Extract the (X, Y) coordinate from the center of the cell holding the provided text.  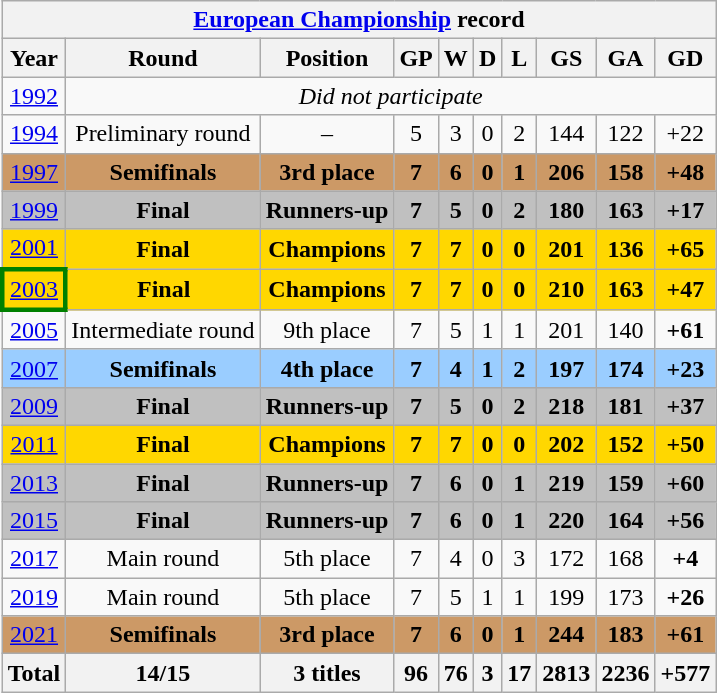
Did not participate (391, 96)
122 (626, 134)
2003 (34, 290)
Intermediate round (163, 330)
159 (626, 483)
220 (566, 521)
2236 (626, 673)
+22 (686, 134)
183 (626, 635)
244 (566, 635)
206 (566, 172)
173 (626, 597)
4th place (327, 368)
2007 (34, 368)
2001 (34, 249)
+577 (686, 673)
168 (626, 559)
158 (626, 172)
+26 (686, 597)
17 (520, 673)
W (456, 58)
172 (566, 559)
+60 (686, 483)
174 (626, 368)
+17 (686, 210)
Year (34, 58)
152 (626, 444)
140 (626, 330)
+4 (686, 559)
– (327, 134)
2813 (566, 673)
9th place (327, 330)
1994 (34, 134)
2019 (34, 597)
2011 (34, 444)
GA (626, 58)
D (487, 58)
L (520, 58)
+50 (686, 444)
+23 (686, 368)
GP (416, 58)
+56 (686, 521)
+65 (686, 249)
197 (566, 368)
136 (626, 249)
+48 (686, 172)
181 (626, 406)
76 (456, 673)
14/15 (163, 673)
Preliminary round (163, 134)
144 (566, 134)
218 (566, 406)
2005 (34, 330)
3 titles (327, 673)
1992 (34, 96)
2017 (34, 559)
180 (566, 210)
164 (626, 521)
GD (686, 58)
Round (163, 58)
2021 (34, 635)
1997 (34, 172)
96 (416, 673)
2015 (34, 521)
1999 (34, 210)
+37 (686, 406)
2013 (34, 483)
202 (566, 444)
219 (566, 483)
210 (566, 290)
Position (327, 58)
+47 (686, 290)
European Championship record (358, 20)
GS (566, 58)
Total (34, 673)
2009 (34, 406)
199 (566, 597)
